Determine the (X, Y) coordinate at the center of the cell enclosing the given text.  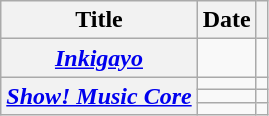
Inkigayo (99, 58)
Show! Music Core (99, 96)
Title (99, 20)
Date (226, 20)
